Output the [X, Y] coordinate of the center of the cell containing the given text.  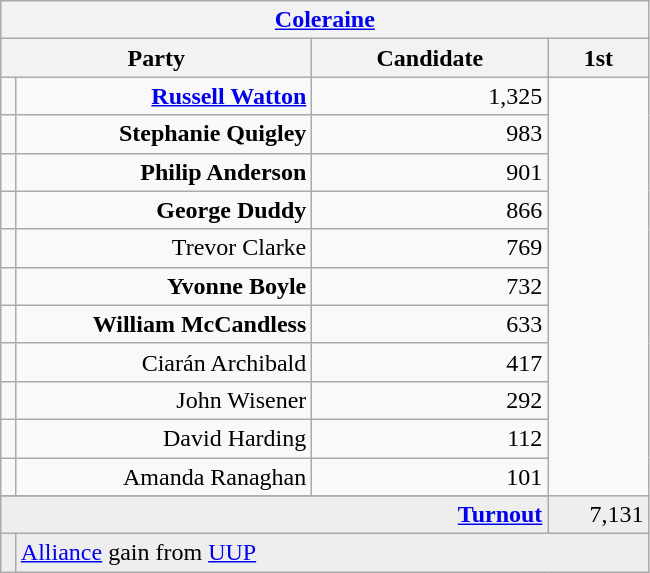
Amanda Ranaghan [163, 477]
Turnout [274, 515]
983 [430, 134]
1st [598, 58]
Philip Anderson [163, 172]
417 [430, 362]
Stephanie Quigley [163, 134]
901 [430, 172]
Candidate [430, 58]
Ciarán Archibald [163, 362]
7,131 [598, 515]
633 [430, 324]
866 [430, 210]
George Duddy [163, 210]
Russell Watton [163, 96]
112 [430, 438]
1,325 [430, 96]
292 [430, 400]
David Harding [163, 438]
Alliance gain from UUP [332, 553]
769 [430, 248]
732 [430, 286]
Coleraine [325, 20]
Party [156, 58]
John Wisener [163, 400]
Trevor Clarke [163, 248]
William McCandless [163, 324]
Yvonne Boyle [163, 286]
101 [430, 477]
